Detect which cell encompasses the target text, then output its [X, Y] center coordinate. 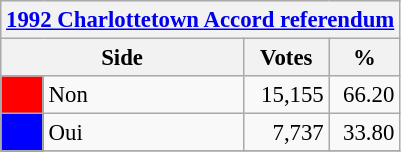
66.20 [364, 95]
Side [122, 58]
15,155 [286, 95]
1992 Charlottetown Accord referendum [200, 20]
% [364, 58]
Votes [286, 58]
Oui [143, 133]
33.80 [364, 133]
Non [143, 95]
7,737 [286, 133]
